For the text-containing cell, return its midpoint in [x, y] coordinate format. 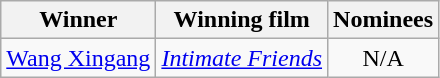
Winning film [242, 20]
Winner [78, 20]
Intimate Friends [242, 58]
N/A [384, 58]
Nominees [384, 20]
Wang Xingang [78, 58]
